From the cell containing the given text, extract its center point as (X, Y) coordinate. 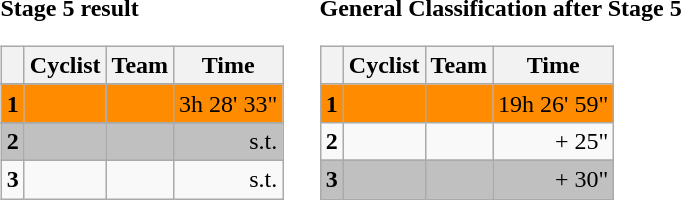
3h 28' 33" (228, 103)
19h 26' 59" (554, 103)
+ 30" (554, 179)
+ 25" (554, 141)
